Output the [x, y] coordinate of the center of the cell containing the given text.  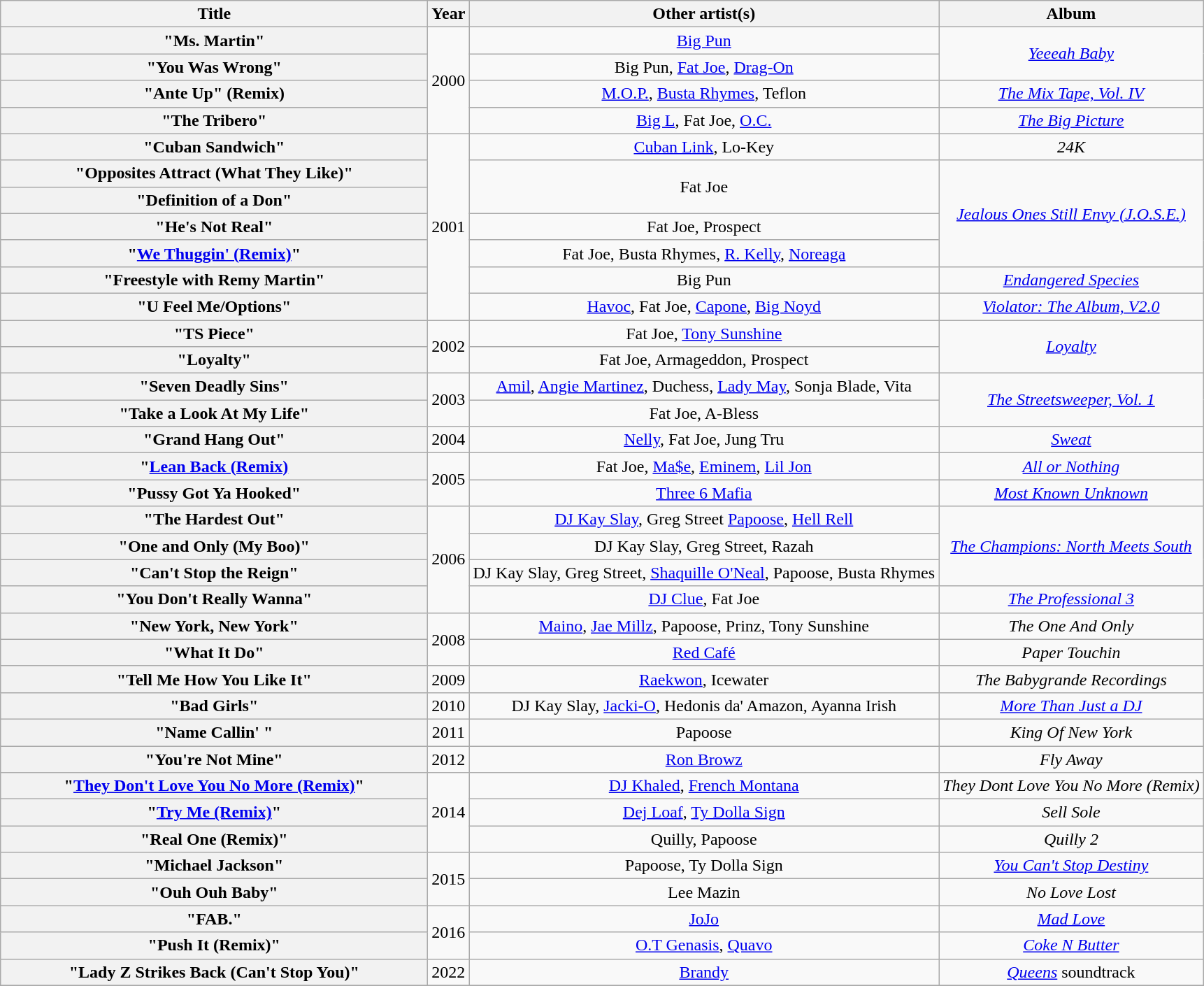
"He's Not Real" [214, 227]
DJ Kay Slay, Greg Street, Razah [704, 546]
"Freestyle with Remy Martin" [214, 280]
"They Don't Love You No More (Remix)" [214, 786]
"You Was Wrong" [214, 67]
"Ante Up" (Remix) [214, 94]
"You Don't Really Wanna" [214, 599]
The Professional 3 [1071, 599]
"Name Callin' " [214, 732]
2001 [449, 227]
Quilly 2 [1071, 839]
2015 [449, 879]
Papoose [704, 732]
M.O.P., Busta Rhymes, Teflon [704, 94]
DJ Kay Slay, Greg Street, Shaquille O'Neal, Papoose, Busta Rhymes [704, 573]
2010 [449, 706]
King Of New York [1071, 732]
Lee Mazin [704, 892]
"Michael Jackson" [214, 866]
Red Café [704, 652]
DJ Khaled, French Montana [704, 786]
Havoc, Fat Joe, Capone, Big Noyd [704, 306]
2014 [449, 813]
Brandy [704, 972]
Dej Loaf, Ty Dolla Sign [704, 813]
More Than Just a DJ [1071, 706]
"Lady Z Strikes Back (Can't Stop You)" [214, 972]
"Definition of a Don" [214, 200]
The Champions: North Meets South [1071, 546]
"Push It (Remix)" [214, 945]
Sweat [1071, 440]
Nelly, Fat Joe, Jung Tru [704, 440]
"Ouh Ouh Baby" [214, 892]
2008 [449, 639]
24K [1071, 147]
They Dont Love You No More (Remix) [1071, 786]
Fat Joe, Armageddon, Prospect [704, 360]
"Loyalty" [214, 360]
"Take a Look At My Life" [214, 413]
2005 [449, 480]
"Can't Stop the Reign" [214, 573]
Ron Browz [704, 759]
"The Tribero" [214, 120]
The Mix Tape, Vol. IV [1071, 94]
2009 [449, 679]
Album [1071, 14]
2011 [449, 732]
Papoose, Ty Dolla Sign [704, 866]
Big Pun, Fat Joe, Drag-On [704, 67]
Queens soundtrack [1071, 972]
Coke N Butter [1071, 945]
Mad Love [1071, 919]
JoJo [704, 919]
DJ Kay Slay, Jacki-O, Hedonis da' Amazon, Ayanna Irish [704, 706]
"TS Piece" [214, 334]
"Tell Me How You Like It" [214, 679]
Cuban Link, Lo-Key [704, 147]
No Love Lost [1071, 892]
"We Thuggin' (Remix)" [214, 253]
Big L, Fat Joe, O.C. [704, 120]
Violator: The Album, V2.0 [1071, 306]
"New York, New York" [214, 626]
"What It Do" [214, 652]
Fat Joe, Prospect [704, 227]
Three 6 Mafia [704, 493]
2003 [449, 400]
All or Nothing [1071, 466]
Fat Joe, Busta Rhymes, R. Kelly, Noreaga [704, 253]
"Pussy Got Ya Hooked" [214, 493]
Other artist(s) [704, 14]
Title [214, 14]
Year [449, 14]
Endangered Species [1071, 280]
The Babygrande Recordings [1071, 679]
2002 [449, 347]
Loyalty [1071, 347]
Sell Sole [1071, 813]
Amil, Angie Martinez, Duchess, Lady May, Sonja Blade, Vita [704, 387]
"Seven Deadly Sins" [214, 387]
O.T Genasis, Quavo [704, 945]
"U Feel Me/Options" [214, 306]
"Ms. Martin" [214, 41]
Fat Joe, Ma$e, Eminem, Lil Jon [704, 466]
"Cuban Sandwich" [214, 147]
DJ Kay Slay, Greg Street Papoose, Hell Rell [704, 520]
Fat Joe [704, 187]
Jealous Ones Still Envy (J.O.S.E.) [1071, 213]
"You're Not Mine" [214, 759]
You Can't Stop Destiny [1071, 866]
2022 [449, 972]
2004 [449, 440]
"The Hardest Out" [214, 520]
2016 [449, 932]
2006 [449, 559]
"One and Only (My Boo)" [214, 546]
The Streetsweeper, Vol. 1 [1071, 400]
2012 [449, 759]
The One And Only [1071, 626]
Maino, Jae Millz, Papoose, Prinz, Tony Sunshine [704, 626]
Yeeeah Baby [1071, 54]
"Real One (Remix)" [214, 839]
"Bad Girls" [214, 706]
Fat Joe, Tony Sunshine [704, 334]
Fat Joe, A-Bless [704, 413]
The Big Picture [1071, 120]
2000 [449, 80]
Most Known Unknown [1071, 493]
"Lean Back (Remix) [214, 466]
"Grand Hang Out" [214, 440]
Fly Away [1071, 759]
Quilly, Papoose [704, 839]
Raekwon, Icewater [704, 679]
"Opposites Attract (What They Like)" [214, 173]
"FAB." [214, 919]
"Try Me (Remix)" [214, 813]
Paper Touchin [1071, 652]
DJ Clue, Fat Joe [704, 599]
